Extract the [x, y] coordinate from the center of the cell holding the provided text.  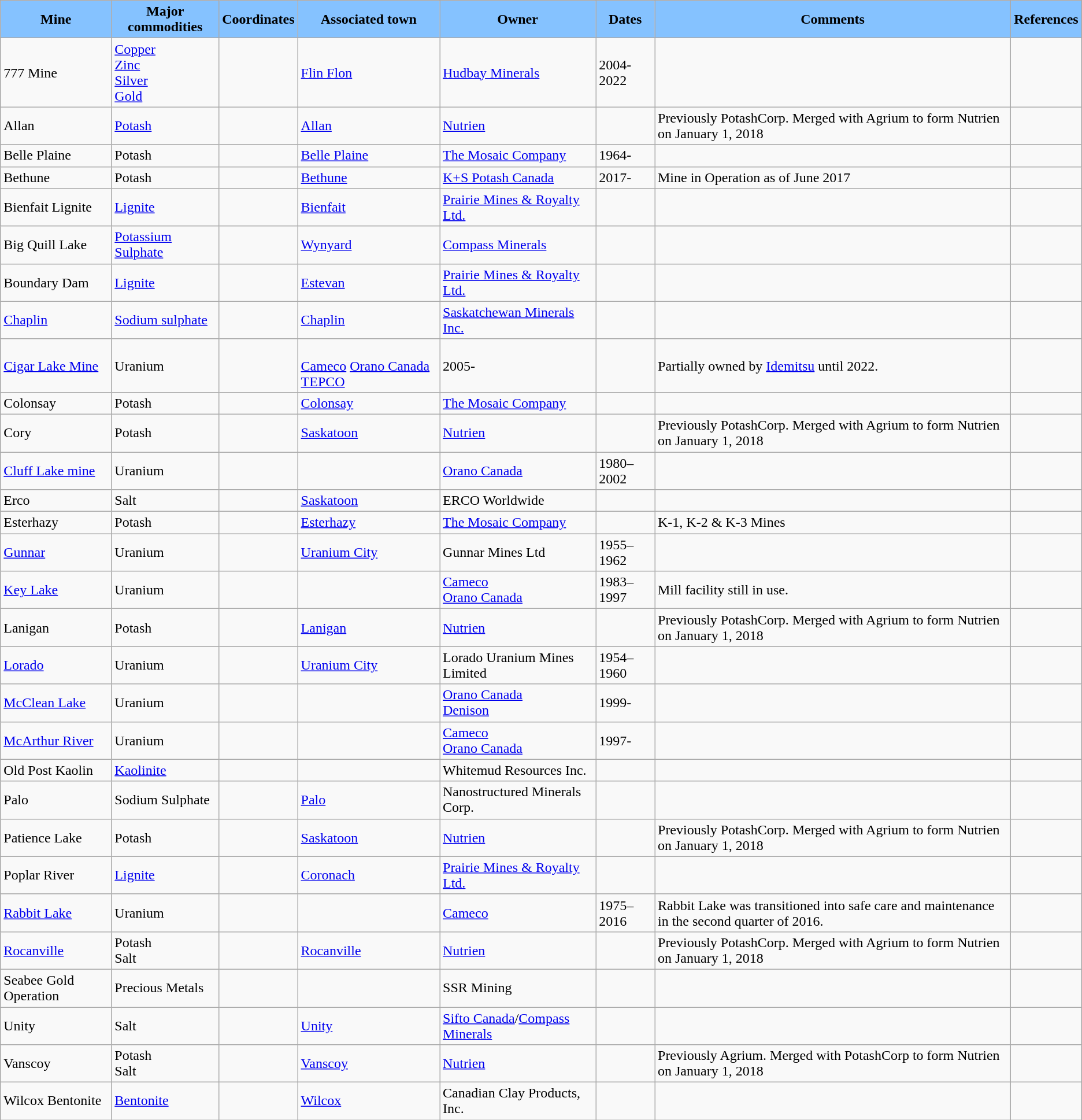
Potassium Sulphate [165, 245]
Erco [56, 501]
Comments [832, 20]
Estevan [369, 282]
Partially owned by Idemitsu until 2022. [832, 365]
Wilcox [369, 1101]
References [1046, 20]
Cory [56, 433]
Associated town [369, 20]
Mine in Operation as of June 2017 [832, 178]
1980–2002 [625, 471]
Boundary Dam [56, 282]
1983–1997 [625, 590]
Gunnar [56, 553]
Cameco Orano Canada TEPCO [369, 365]
2017- [625, 178]
Cameco [517, 912]
Key Lake [56, 590]
ERCO Worldwide [517, 501]
K-1, K-2 & K-3 Mines [832, 523]
Kaolinite [165, 770]
Wilcox Bentonite [56, 1101]
Sodium sulphate [165, 320]
Rabbit Lake was transitioned into safe care and maintenance in the second quarter of 2016. [832, 912]
1999- [625, 703]
Orano CanadaDenison [517, 703]
2004-2022 [625, 73]
Poplar River [56, 875]
Previously Agrium. Merged with PotashCorp to form Nutrien on January 1, 2018 [832, 1064]
Mill facility still in use. [832, 590]
1954–1960 [625, 665]
Bienfait Lignite [56, 207]
Bienfait [369, 207]
Orano Canada [517, 471]
Compass Minerals [517, 245]
1975–2016 [625, 912]
Seabee Gold Operation [56, 988]
Precious Metals [165, 988]
Patience Lake [56, 837]
Big Quill Lake [56, 245]
Sodium Sulphate [165, 800]
Cigar Lake Mine [56, 365]
Lorado [56, 665]
Lorado Uranium Mines Limited [517, 665]
Nanostructured Minerals Corp. [517, 800]
Hudbay Minerals [517, 73]
1964- [625, 156]
Coronach [369, 875]
McClean Lake [56, 703]
Old Post Kaolin [56, 770]
1997- [625, 740]
Canadian Clay Products, Inc. [517, 1101]
Wynyard [369, 245]
2005- [517, 365]
Coordinates [258, 20]
Dates [625, 20]
Cluff Lake mine [56, 471]
1955–1962 [625, 553]
SSR Mining [517, 988]
Whitemud Resources Inc. [517, 770]
777 Mine [56, 73]
Saskatchewan Minerals Inc. [517, 320]
K+S Potash Canada [517, 178]
Sifto Canada/Compass Minerals [517, 1026]
Major commodities [165, 20]
McArthur River [56, 740]
Mine [56, 20]
CopperZincSilverGold [165, 73]
Flin Flon [369, 73]
Rabbit Lake [56, 912]
Owner [517, 20]
Gunnar Mines Ltd [517, 553]
Bentonite [165, 1101]
